Detect which cell encompasses the target text, then output its (X, Y) center coordinate. 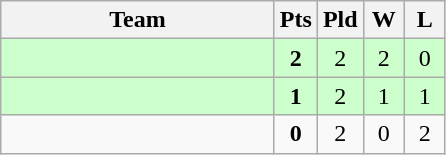
W (384, 20)
Team (138, 20)
L (424, 20)
Pld (340, 20)
Pts (296, 20)
